Output the [x, y] coordinate of the center of the cell containing the given text.  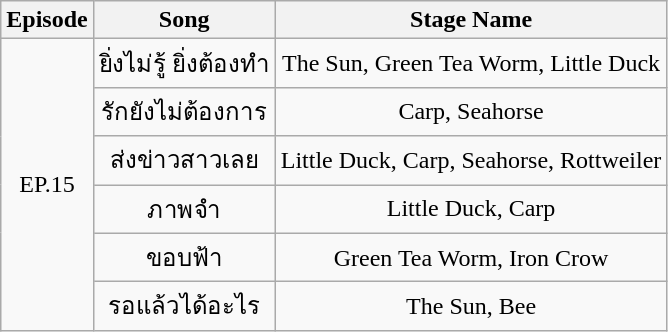
รักยังไม่ต้องการ [184, 112]
ยิ่งไม่รู้ ยิ่งต้องทำ [184, 64]
Episode [47, 20]
The Sun, Green Tea Worm, Little Duck [471, 64]
Green Tea Worm, Iron Crow [471, 258]
ขอบฟ้า [184, 258]
ภาพจำ [184, 208]
ส่งข่าวสาวเลย [184, 160]
Song [184, 20]
Little Duck, Carp [471, 208]
EP.15 [47, 184]
Little Duck, Carp, Seahorse, Rottweiler [471, 160]
รอแล้วได้อะไร [184, 306]
Carp, Seahorse [471, 112]
Stage Name [471, 20]
The Sun, Bee [471, 306]
